Determine the (x, y) coordinate at the center of the cell enclosing the given text.  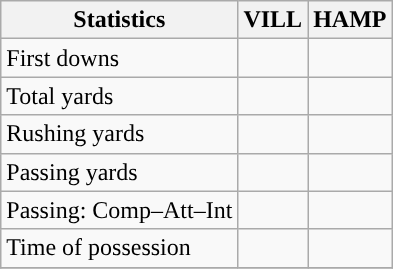
Total yards (120, 96)
Statistics (120, 20)
Passing: Comp–Att–Int (120, 210)
Time of possession (120, 248)
Passing yards (120, 172)
HAMP (350, 20)
VILL (273, 20)
Rushing yards (120, 134)
First downs (120, 58)
